Detect which cell encompasses the target text, then output its [X, Y] center coordinate. 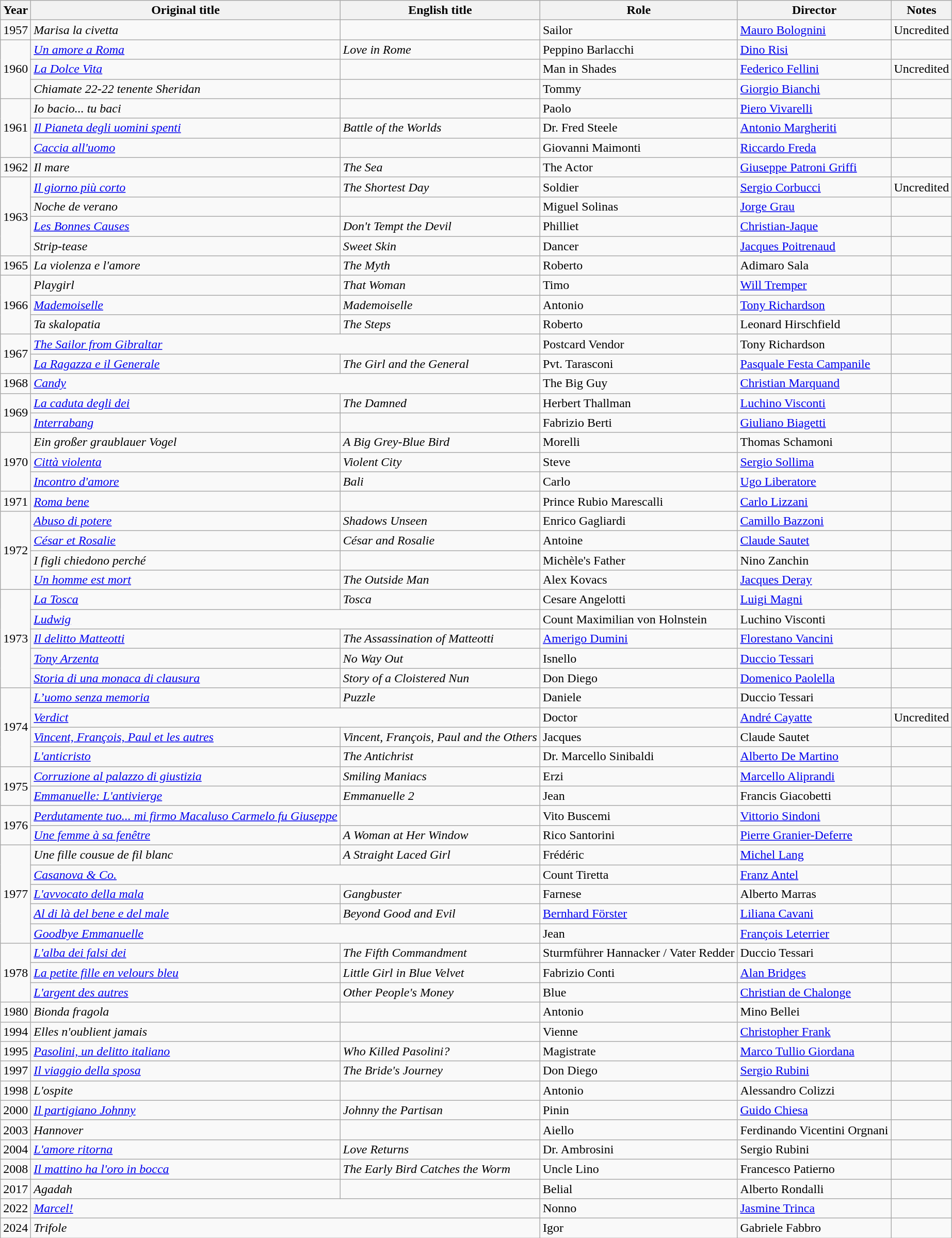
Interrabang [186, 423]
Città violenta [186, 462]
La Dolce Vita [186, 69]
Verdict [286, 717]
Steve [638, 462]
1961 [15, 128]
I figli chiedono perché [186, 560]
1963 [15, 216]
The Assassination of Matteotti [440, 639]
Francis Giacobetti [814, 796]
Il mare [186, 167]
La violenza e l'amore [186, 266]
The Girl and the General [440, 364]
Puzzle [440, 698]
André Cayatte [814, 717]
Perdutamente tuo... mi firmo Macaluso Carmelo fu Giuseppe [186, 815]
Man in Shades [638, 69]
Vienne [638, 1032]
Un homme est mort [186, 580]
The Actor [638, 167]
L’uomo senza memoria [186, 698]
Prince Rubio Marescalli [638, 501]
Beyond Good and Evil [440, 914]
Alex Kovacs [638, 580]
Elles n'oublient jamais [186, 1032]
Isnello [638, 658]
1995 [15, 1051]
Ta skalopatia [186, 325]
Blue [638, 992]
Cesare Angelotti [638, 600]
Bali [440, 481]
Il delitto Matteotti [186, 639]
L'amore ritorna [186, 1149]
1969 [15, 413]
Belial [638, 1188]
2004 [15, 1149]
Director [814, 10]
Daniele [638, 698]
Jacques Poitrenaud [814, 246]
Alberto Rondalli [814, 1188]
Alberto Marras [814, 894]
1972 [15, 550]
L'ospite [186, 1090]
Love Returns [440, 1149]
Tony Arzenta [186, 658]
Antoine [638, 540]
Sweet Skin [440, 246]
Jacques [638, 737]
Pasquale Festa Campanile [814, 364]
Christian de Chalonge [814, 992]
1965 [15, 266]
Playgirl [186, 285]
Soldier [638, 187]
Nonno [638, 1209]
2024 [15, 1228]
The Shortest Day [440, 187]
Christian-Jaque [814, 226]
English title [440, 10]
The Bride's Journey [440, 1071]
Une femme à sa fenêtre [186, 835]
Johnny the Partisan [440, 1110]
Michèle's Father [638, 560]
Un amore a Roma [186, 50]
Rico Santorini [638, 835]
Doctor [638, 717]
1977 [15, 894]
Who Killed Pasolini? [440, 1051]
Pvt. Tarasconi [638, 364]
Corruzione al palazzo di giustizia [186, 776]
Guido Chiesa [814, 1110]
Alessandro Colizzi [814, 1090]
Love in Rome [440, 50]
Count Tiretta [638, 875]
1974 [15, 727]
Franz Antel [814, 875]
La caduta degli dei [186, 403]
Il viaggio della sposa [186, 1071]
Enrico Gagliardi [638, 521]
1967 [15, 354]
Abuso di potere [186, 521]
The Fifth Commandment [440, 953]
Little Girl in Blue Velvet [440, 973]
Vito Buscemi [638, 815]
Riccardo Freda [814, 148]
Dr. Marcello Sinibaldi [638, 757]
Morelli [638, 442]
Marcel! [286, 1209]
1978 [15, 973]
Sergio Corbucci [814, 187]
Notes [922, 10]
Gabriele Fabbro [814, 1228]
Aiello [638, 1130]
Mino Bellei [814, 1012]
Erzi [638, 776]
Incontro d'amore [186, 481]
Goodbye Emmanuelle [286, 934]
1970 [15, 462]
Farnese [638, 894]
1966 [15, 305]
L'avvocato della mala [186, 894]
1971 [15, 501]
Al di là del bene e del male [186, 914]
Marco Tullio Giordana [814, 1051]
La petite fille en velours bleu [186, 973]
The Antichrist [440, 757]
1960 [15, 69]
Marisa la civetta [186, 30]
1973 [15, 639]
Alberto De Martino [814, 757]
Tosca [440, 600]
Gangbuster [440, 894]
Bernhard Förster [638, 914]
Thomas Schamoni [814, 442]
Peppino Barlacchi [638, 50]
Pierre Granier-Deferre [814, 835]
Paolo [638, 108]
1998 [15, 1090]
Other People's Money [440, 992]
Giuseppe Patroni Griffi [814, 167]
Carlo Lizzani [814, 501]
La Ragazza e il Generale [186, 364]
Dr. Fred Steele [638, 128]
Shadows Unseen [440, 521]
Sergio Sollima [814, 462]
Alan Bridges [814, 973]
Tommy [638, 89]
Pinin [638, 1110]
Io bacio... tu baci [186, 108]
The Damned [440, 403]
Une fille cousue de fil blanc [186, 855]
Giovanni Maimonti [638, 148]
Ludwig [286, 619]
2000 [15, 1110]
Leonard Hirschfield [814, 325]
1975 [15, 786]
The Sea [440, 167]
Agadah [186, 1188]
The Big Guy [638, 383]
2022 [15, 1209]
The Steps [440, 325]
1997 [15, 1071]
Il mattino ha l'oro in bocca [186, 1169]
Luigi Magni [814, 600]
Il giorno più corto [186, 187]
Caccia all'uomo [186, 148]
Ferdinando Vicentini Orgnani [814, 1130]
Role [638, 10]
Magistrate [638, 1051]
Frédéric [638, 855]
Philliet [638, 226]
La Tosca [186, 600]
Timo [638, 285]
Emmanuelle 2 [440, 796]
Vittorio Sindoni [814, 815]
Christian Marquand [814, 383]
Les Bonnes Causes [186, 226]
Herbert Thallman [638, 403]
Fabrizio Conti [638, 973]
Ein großer graublauer Vogel [186, 442]
No Way Out [440, 658]
Il Pianeta degli uomini spenti [186, 128]
Count Maximilian von Holnstein [638, 619]
2003 [15, 1130]
That Woman [440, 285]
Christopher Frank [814, 1032]
Vincent, François, Paul et les autres [186, 737]
Jacques Deray [814, 580]
Sailor [638, 30]
Miguel Solinas [638, 206]
Mauro Bolognini [814, 30]
L'anticristo [186, 757]
Casanova & Co. [286, 875]
Ugo Liberatore [814, 481]
Domenico Paolella [814, 678]
Pasolini, un delitto italiano [186, 1051]
Year [15, 10]
The Myth [440, 266]
Jorge Grau [814, 206]
Dancer [638, 246]
Uncle Lino [638, 1169]
Violent City [440, 462]
Fabrizio Berti [638, 423]
Will Tremper [814, 285]
L'argent des autres [186, 992]
Il partigiano Johnny [186, 1110]
Strip-tease [186, 246]
Giorgio Bianchi [814, 89]
Igor [638, 1228]
A Big Grey-Blue Bird [440, 442]
The Sailor from Gibraltar [286, 344]
Florestano Vancini [814, 639]
Liliana Cavani [814, 914]
2008 [15, 1169]
Candy [286, 383]
Nino Zanchin [814, 560]
Postcard Vendor [638, 344]
Giuliano Biagetti [814, 423]
Adimaro Sala [814, 266]
Jasmine Trinca [814, 1209]
A Straight Laced Girl [440, 855]
Sturmführer Hannacker / Vater Redder [638, 953]
Don't Tempt the Devil [440, 226]
Federico Fellini [814, 69]
Vincent, François, Paul and the Others [440, 737]
1962 [15, 167]
Francesco Patierno [814, 1169]
The Outside Man [440, 580]
Camillo Bazzoni [814, 521]
Dino Risi [814, 50]
Carlo [638, 481]
Original title [186, 10]
Marcello Aliprandi [814, 776]
1957 [15, 30]
2017 [15, 1188]
Battle of the Worlds [440, 128]
César and Rosalie [440, 540]
1980 [15, 1012]
1994 [15, 1032]
Bionda fragola [186, 1012]
Antonio Margheriti [814, 128]
Chiamate 22-22 tenente Sheridan [186, 89]
A Woman at Her Window [440, 835]
Roma bene [186, 501]
Smiling Maniacs [440, 776]
The Early Bird Catches the Worm [440, 1169]
L'alba dei falsi dei [186, 953]
Trifole [286, 1228]
César et Rosalie [186, 540]
Dr. Ambrosini [638, 1149]
Piero Vivarelli [814, 108]
Story of a Cloistered Nun [440, 678]
1976 [15, 825]
Amerigo Dumini [638, 639]
Hannover [186, 1130]
François Leterrier [814, 934]
Storia di una monaca di clausura [186, 678]
Noche de verano [186, 206]
Emmanuelle: L'antivierge [186, 796]
1968 [15, 383]
Michel Lang [814, 855]
